Determine the (X, Y) coordinate at the center of the cell enclosing the given text.  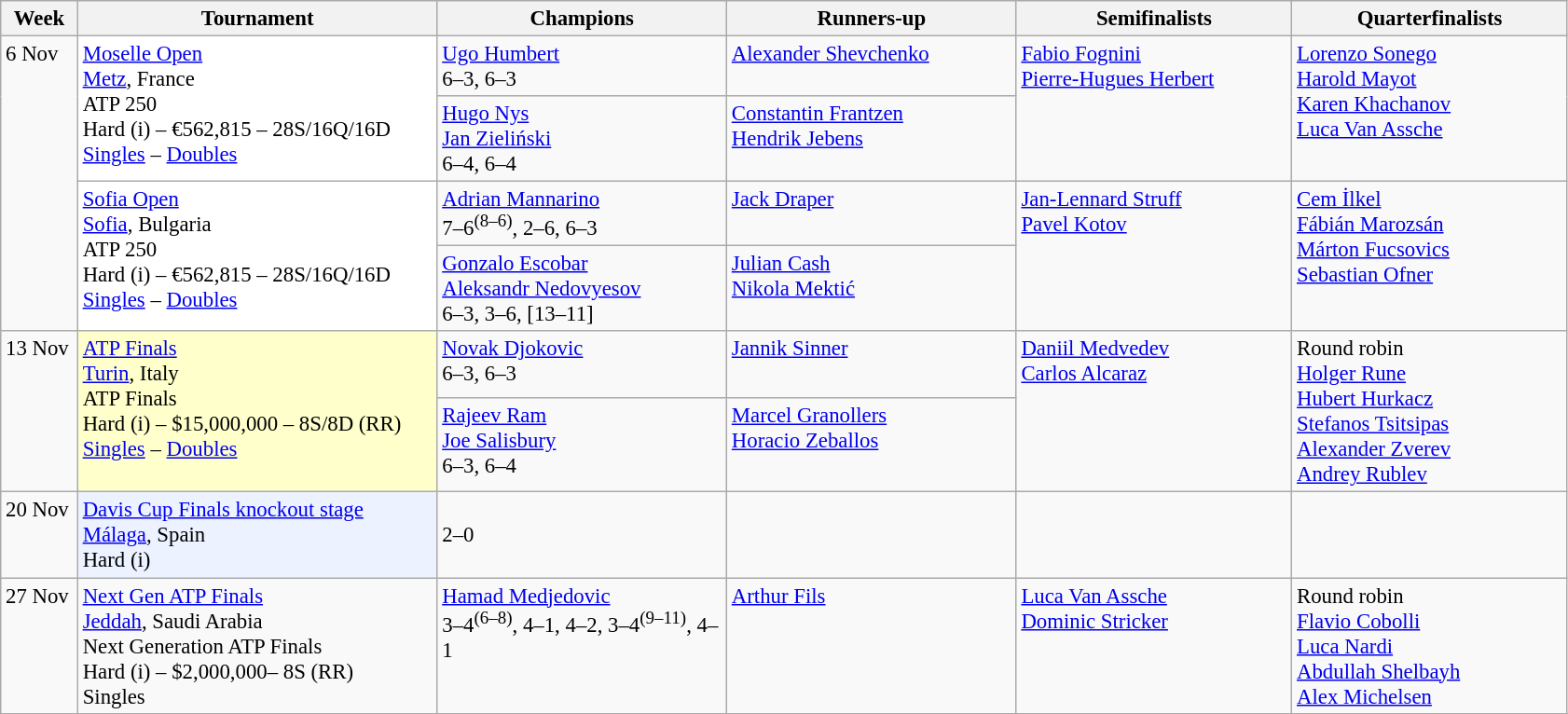
Moselle OpenMetz, FranceATP 250 Hard (i) – €562,815 – 28S/16Q/16D Singles – Doubles (257, 109)
Hugo Nys Jan Zieliński 6–4, 6–4 (582, 139)
Arthur Fils (873, 646)
Runners-up (873, 19)
Ugo Humbert 6–3, 6–3 (582, 67)
Cem İlkel Fábián Marozsán Márton Fucsovics Sebastian Ofner (1430, 257)
Jan-Lennard Struff Pavel Kotov (1154, 257)
Davis Cup Finals knockout stage Málaga, Spain Hard (i) (257, 535)
Lorenzo Sonego Harold Mayot Karen Khachanov Luca Van Assche (1430, 109)
20 Nov (39, 535)
Luca Van Assche Dominic Stricker (1154, 646)
Week (39, 19)
Semifinalists (1154, 19)
Julian Cash Nikola Mektić (873, 289)
Sofia OpenSofia, BulgariaATP 250 Hard (i) – €562,815 – 28S/16Q/16D Singles – Doubles (257, 257)
Jannik Sinner (873, 365)
Novak Djokovic 6–3, 6–3 (582, 365)
2–0 (582, 535)
Jack Draper (873, 214)
6 Nov (39, 185)
Champions (582, 19)
Hamad Medjedovic 3–4(6–8), 4–1, 4–2, 3–4(9–11), 4–1 (582, 646)
Fabio Fognini Pierre-Hugues Herbert (1154, 109)
Next Gen ATP Finals Jeddah, Saudi Arabia Next Generation ATP Finals Hard (i) – $2,000,000– 8S (RR) Singles (257, 646)
Adrian Mannarino 7–6(8–6), 2–6, 6–3 (582, 214)
13 Nov (39, 412)
Quarterfinalists (1430, 19)
Constantin Frantzen Hendrik Jebens (873, 139)
Marcel Granollers Horacio Zeballos (873, 446)
27 Nov (39, 646)
Alexander Shevchenko (873, 67)
Round robin Holger Rune Hubert Hurkacz Stefanos Tsitsipas Alexander Zverev Andrey Rublev (1430, 412)
Tournament (257, 19)
Round robin Flavio Cobolli Luca Nardi Abdullah Shelbayh Alex Michelsen (1430, 646)
ATP Finals Turin, Italy ATP Finals Hard (i) – $15,000,000 – 8S/8D (RR) Singles – Doubles (257, 412)
Rajeev Ram Joe Salisbury 6–3, 6–4 (582, 446)
Gonzalo Escobar Aleksandr Nedovyesov 6–3, 3–6, [13–11] (582, 289)
Daniil Medvedev Carlos Alcaraz (1154, 412)
